Return the [X, Y] coordinate for the center point of the cell that contains the specified text.  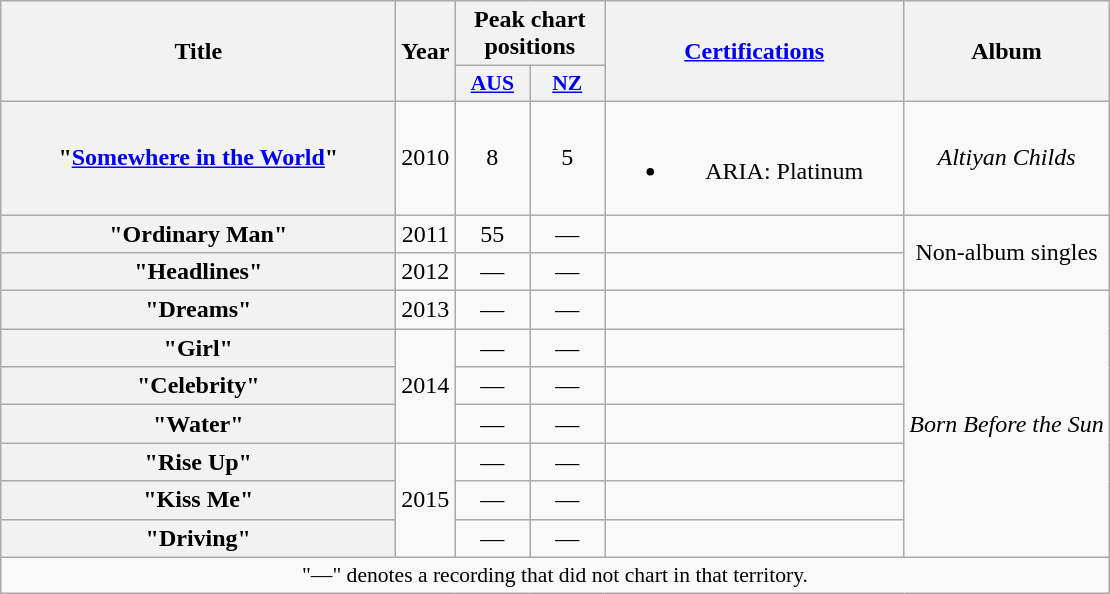
2015 [426, 500]
"Rise Up" [198, 462]
NZ [568, 84]
8 [492, 158]
ARIA: Platinum [754, 158]
2012 [426, 272]
5 [568, 158]
"Celebrity" [198, 386]
"Kiss Me" [198, 500]
"Somewhere in the World" [198, 158]
Peak chart positions [530, 34]
"Driving" [198, 538]
AUS [492, 84]
"Headlines" [198, 272]
"Ordinary Man" [198, 233]
"Girl" [198, 348]
Year [426, 52]
2013 [426, 310]
"Water" [198, 424]
2014 [426, 386]
55 [492, 233]
Title [198, 52]
2011 [426, 233]
2010 [426, 158]
Born Before the Sun [1006, 424]
"—" denotes a recording that did not chart in that territory. [555, 575]
Certifications [754, 52]
"Dreams" [198, 310]
Altiyan Childs [1006, 158]
Non-album singles [1006, 252]
Album [1006, 52]
